Provide the [X, Y] coordinate of the cell's center where the given text is located.  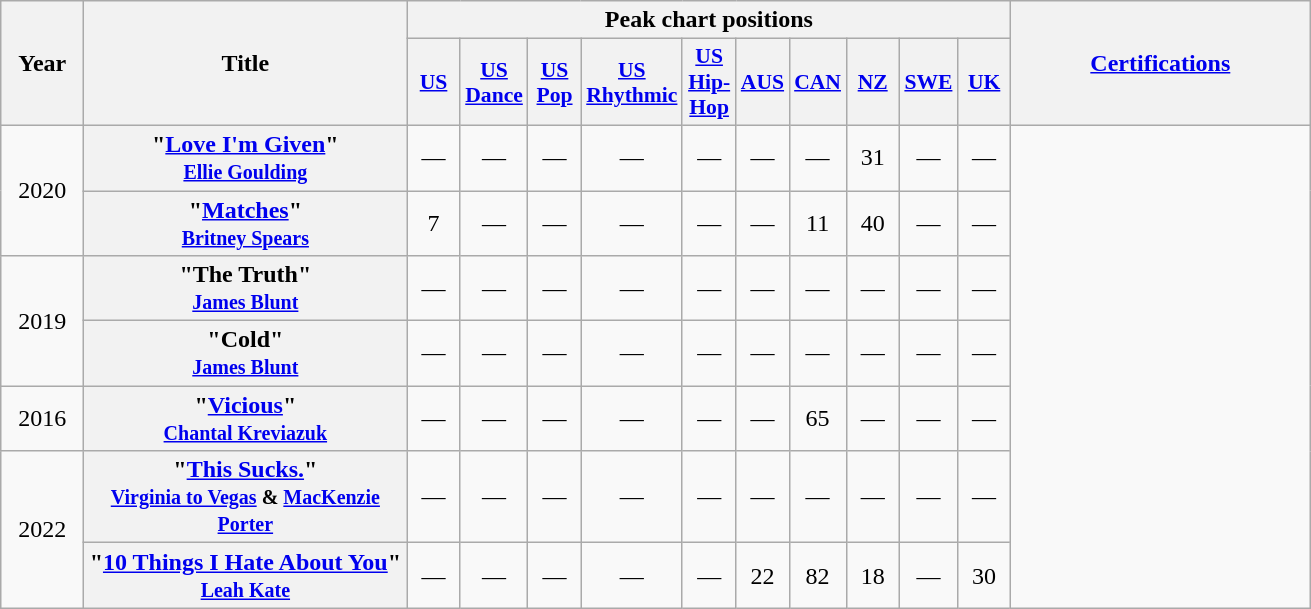
Peak chart positions [709, 20]
NZ [872, 82]
2016 [42, 418]
11 [818, 222]
SWE [928, 82]
"Love I'm Given"Ellie Goulding [246, 158]
40 [872, 222]
2022 [42, 530]
CAN [818, 82]
Year [42, 64]
US Pop [554, 82]
Title [246, 64]
2020 [42, 190]
"The Truth"James Blunt [246, 288]
Certifications [1160, 64]
7 [434, 222]
82 [818, 576]
"Matches"Britney Spears [246, 222]
22 [762, 576]
65 [818, 418]
18 [872, 576]
US Rhythmic [632, 82]
30 [984, 576]
2019 [42, 321]
AUS [762, 82]
US [434, 82]
"Vicious"Chantal Kreviazuk [246, 418]
US Hip-Hop [708, 82]
UK [984, 82]
"Cold"James Blunt [246, 354]
"This Sucks."Virginia to Vegas & MacKenzie Porter [246, 497]
"10 Things I Hate About You"Leah Kate [246, 576]
31 [872, 158]
US Dance [494, 82]
